Pinpoint the cell where the given text exists, returning its [X, Y] midpoint coordinate. 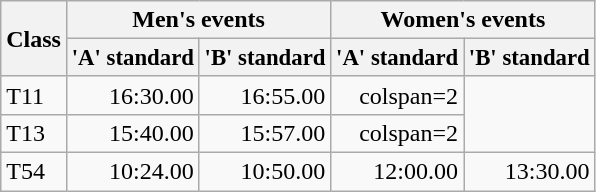
15:57.00 [265, 133]
16:30.00 [132, 95]
Class [34, 39]
T11 [34, 95]
13:30.00 [530, 172]
T54 [34, 172]
Women's events [463, 20]
15:40.00 [132, 133]
12:00.00 [398, 172]
10:50.00 [265, 172]
10:24.00 [132, 172]
16:55.00 [265, 95]
T13 [34, 133]
Men's events [198, 20]
